Identify which cell holds the provided text, then report its (x, y) central coordinate. 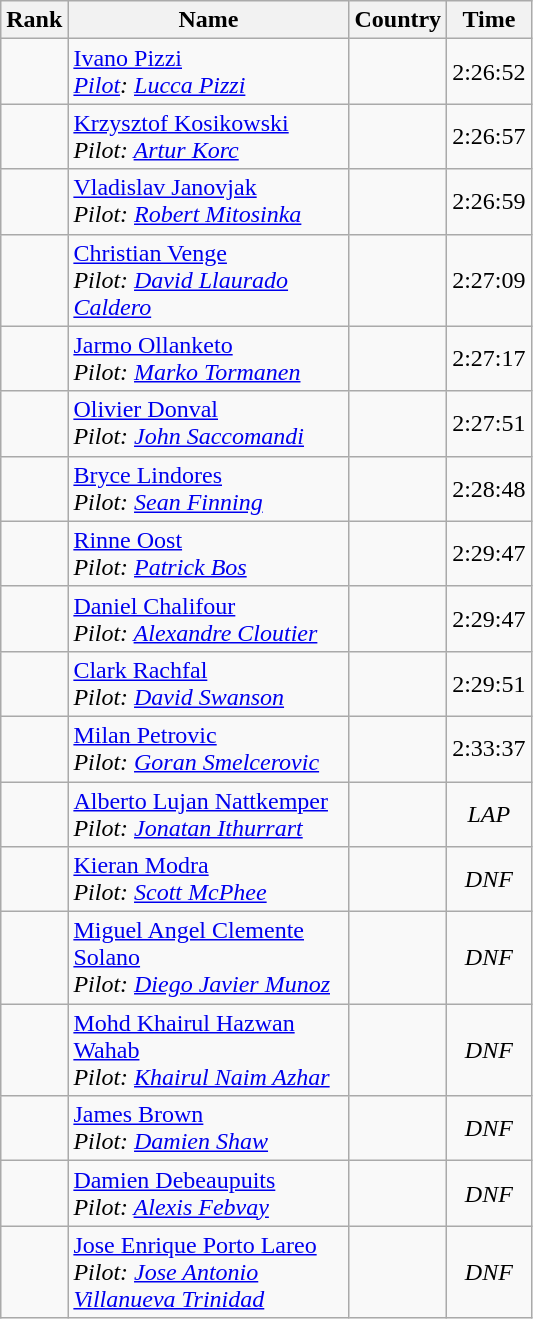
James BrownPilot: Damien Shaw (208, 1128)
2:27:51 (489, 424)
Olivier DonvalPilot: John Saccomandi (208, 424)
LAP (489, 814)
2:26:59 (489, 202)
Ivano PizziPilot: Lucca Pizzi (208, 72)
Name (208, 20)
Clark RachfalPilot: David Swanson (208, 684)
2:33:37 (489, 748)
Krzysztof KosikowskiPilot: Artur Korc (208, 136)
Miguel Angel Clemente SolanoPilot: Diego Javier Munoz (208, 958)
Rinne OostPilot: Patrick Bos (208, 554)
Mohd Khairul Hazwan WahabPilot: Khairul Naim Azhar (208, 1050)
Rank (34, 20)
2:29:51 (489, 684)
Damien DebeaupuitsPilot: Alexis Febvay (208, 1194)
Daniel ChalifourPilot: Alexandre Cloutier (208, 618)
Time (489, 20)
2:27:09 (489, 280)
Jose Enrique Porto LareoPilot: Jose Antonio Villanueva Trinidad (208, 1272)
Vladislav JanovjakPilot: Robert Mitosinka (208, 202)
Jarmo OllanketoPilot: Marko Tormanen (208, 358)
Alberto Lujan NattkemperPilot: Jonatan Ithurrart (208, 814)
2:28:48 (489, 488)
2:26:52 (489, 72)
Kieran ModraPilot: Scott McPhee (208, 880)
Milan PetrovicPilot: Goran Smelcerovic (208, 748)
2:27:17 (489, 358)
Christian VengePilot: David Llaurado Caldero (208, 280)
Bryce LindoresPilot: Sean Finning (208, 488)
Country (398, 20)
2:26:57 (489, 136)
